Search for the cell housing the specified text and yield its (x, y) center coordinate. 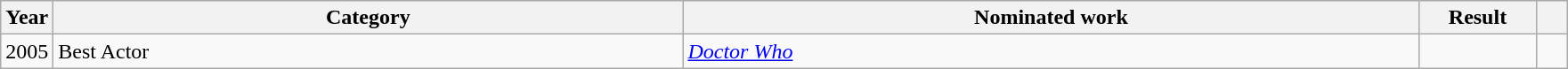
2005 (27, 51)
Category (369, 18)
Result (1478, 18)
Year (27, 18)
Nominated work (1051, 18)
Doctor Who (1051, 51)
Best Actor (369, 51)
